Find where the given text appears and provide that cell's center as (X, Y) coordinate. 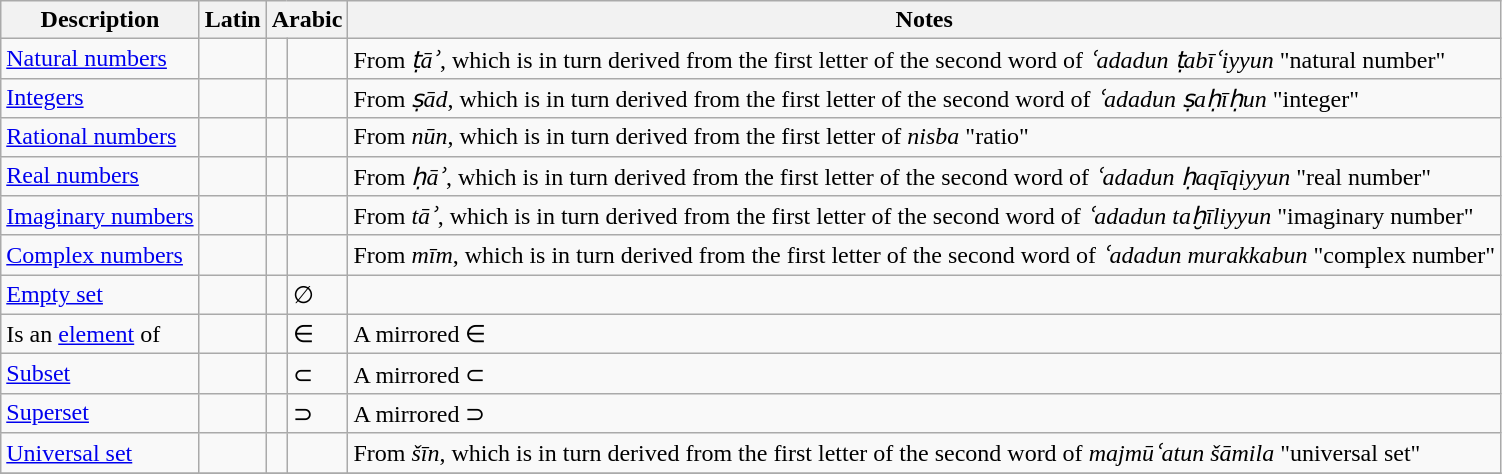
Description (100, 20)
Natural numbers (100, 59)
From mīm, which is in turn derived from the first letter of the second word of ʿadadun murakkabun "complex number" (924, 255)
∅ (318, 295)
From ṭāʾ, which is in turn derived from the first letter of the second word of ʿadadun ṭabīʿiyyun "natural number" (924, 59)
Empty set (100, 295)
From nūn, which is in turn derived from the first letter of nisba "ratio" (924, 137)
Imaginary numbers (100, 216)
Superset (100, 413)
Rational numbers (100, 137)
From šīn, which is in turn derived from the first letter of the second word of majmūʿatun šāmila "universal set" (924, 453)
⊂ (318, 374)
A mirrored ∈ (924, 334)
Universal set (100, 453)
From ṣād, which is in turn derived from the first letter of the second word of ʿadadun ṣaḥīḥun "integer" (924, 98)
⊃ (318, 413)
From tāʾ, which is in turn derived from the first letter of the second word of ʿadadun taḫīliyyun "imaginary number" (924, 216)
A mirrored ⊃ (924, 413)
Arabic (307, 20)
Latin (232, 20)
A mirrored ⊂ (924, 374)
Subset (100, 374)
Notes (924, 20)
From ḥāʾ, which is in turn derived from the first letter of the second word of ʿadadun ḥaqīqiyyun "real number" (924, 176)
∈ (318, 334)
Complex numbers (100, 255)
Integers (100, 98)
Is an element of (100, 334)
Real numbers (100, 176)
